Locate the cell with the specified text and output its (X, Y) center coordinate. 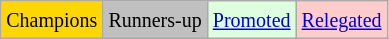
Promoted (252, 20)
Runners-up (155, 20)
Champions (52, 20)
Relegated (342, 20)
